Find where the given text appears and provide that cell's center as (X, Y) coordinate. 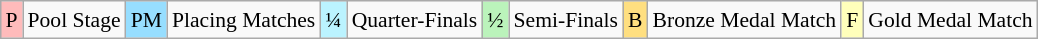
Semi-Finals (566, 20)
PM (146, 20)
½ (495, 20)
Quarter-Finals (415, 20)
F (852, 20)
Placing Matches (244, 20)
P (11, 20)
Bronze Medal Match (745, 20)
B (636, 20)
Gold Medal Match (950, 20)
¼ (333, 20)
Pool Stage (74, 20)
